Capture the cell that displays the provided text and extract its [x, y] central coordinate. 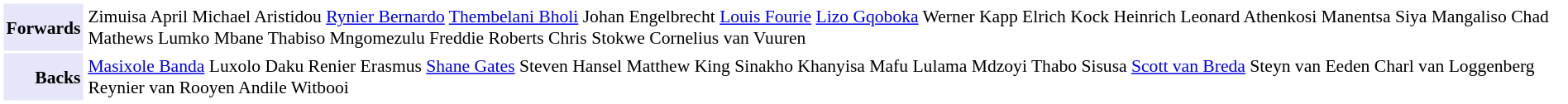
Forwards [43, 26]
Backs [43, 76]
